Determine the [X, Y] coordinate at the center of the cell enclosing the given text.  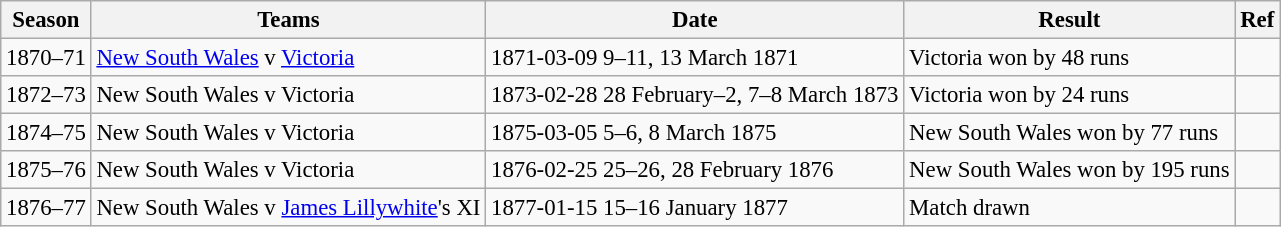
New South Wales won by 195 runs [1070, 170]
1872–73 [46, 95]
New South Wales v James Lillywhite's XI [288, 208]
Victoria won by 48 runs [1070, 58]
1871-03-09 9–11, 13 March 1871 [695, 58]
New South Wales won by 77 runs [1070, 133]
1876–77 [46, 208]
1877-01-15 15–16 January 1877 [695, 208]
1870–71 [46, 58]
Match drawn [1070, 208]
Result [1070, 20]
1875-03-05 5–6, 8 March 1875 [695, 133]
Victoria won by 24 runs [1070, 95]
Teams [288, 20]
1873-02-28 28 February–2, 7–8 March 1873 [695, 95]
1874–75 [46, 133]
Date [695, 20]
Season [46, 20]
1875–76 [46, 170]
1876-02-25 25–26, 28 February 1876 [695, 170]
Ref [1258, 20]
